Capture the cell that displays the provided text and extract its [x, y] central coordinate. 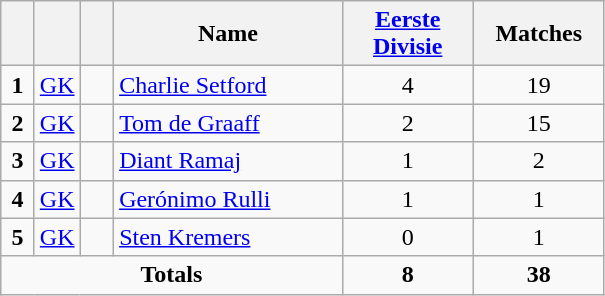
Name [228, 34]
0 [408, 237]
3 [18, 161]
Totals [172, 275]
Tom de Graaff [228, 123]
38 [538, 275]
5 [18, 237]
8 [408, 275]
Sten Kremers [228, 237]
19 [538, 85]
Matches [538, 34]
Gerónimo Rulli [228, 199]
Diant Ramaj [228, 161]
Eerste Divisie [408, 34]
15 [538, 123]
Charlie Setford [228, 85]
